Detect which cell encompasses the target text, then output its [X, Y] center coordinate. 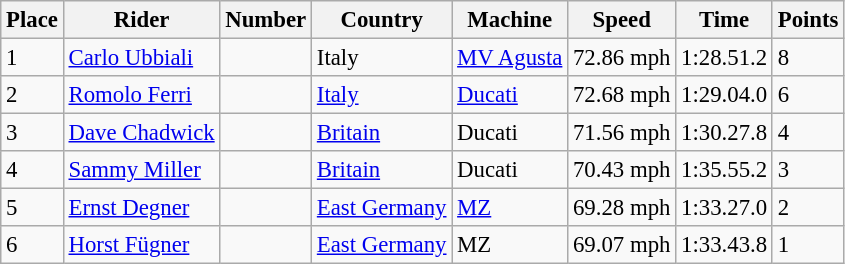
1:33.43.8 [724, 245]
Horst Fügner [142, 245]
1:33.27.0 [724, 208]
1:30.27.8 [724, 133]
Time [724, 20]
Ernst Degner [142, 208]
Points [808, 20]
MV Agusta [510, 58]
70.43 mph [622, 170]
Place [32, 20]
69.28 mph [622, 208]
1:28.51.2 [724, 58]
Number [266, 20]
Dave Chadwick [142, 133]
1:35.55.2 [724, 170]
72.68 mph [622, 95]
72.86 mph [622, 58]
1:29.04.0 [724, 95]
69.07 mph [622, 245]
Machine [510, 20]
Speed [622, 20]
Romolo Ferri [142, 95]
Sammy Miller [142, 170]
5 [32, 208]
Rider [142, 20]
Carlo Ubbiali [142, 58]
71.56 mph [622, 133]
Country [382, 20]
8 [808, 58]
